Pinpoint the cell where the given text exists, returning its (x, y) midpoint coordinate. 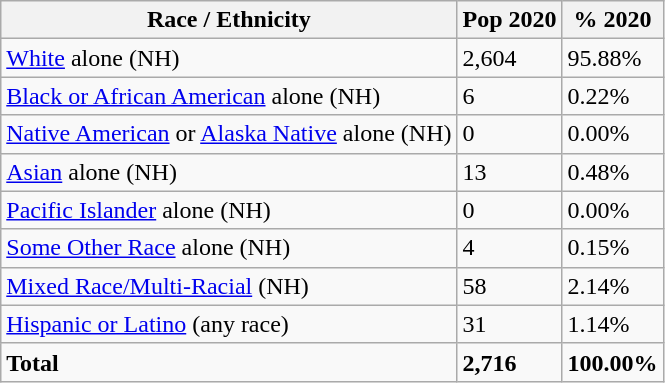
6 (510, 96)
4 (510, 248)
0.15% (612, 248)
Pacific Islander alone (NH) (229, 210)
58 (510, 286)
31 (510, 324)
Asian alone (NH) (229, 172)
Total (229, 362)
13 (510, 172)
Some Other Race alone (NH) (229, 248)
Pop 2020 (510, 20)
95.88% (612, 58)
% 2020 (612, 20)
0.22% (612, 96)
Native American or Alaska Native alone (NH) (229, 134)
1.14% (612, 324)
2,716 (510, 362)
Black or African American alone (NH) (229, 96)
0.48% (612, 172)
Race / Ethnicity (229, 20)
White alone (NH) (229, 58)
2,604 (510, 58)
Mixed Race/Multi-Racial (NH) (229, 286)
2.14% (612, 286)
100.00% (612, 362)
Hispanic or Latino (any race) (229, 324)
